Determine the (x, y) coordinate at the center of the cell enclosing the given text.  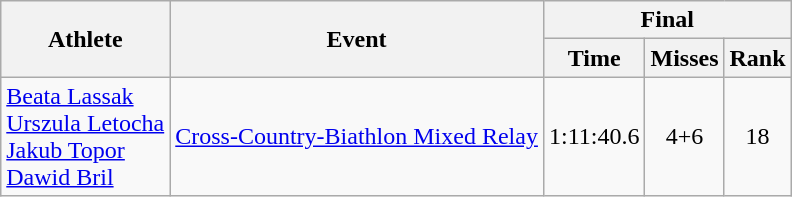
Event (357, 39)
Athlete (86, 39)
Misses (684, 58)
Rank (758, 58)
18 (758, 136)
1:11:40.6 (594, 136)
4+6 (684, 136)
Final (667, 20)
Time (594, 58)
Beata LassakUrszula LetochaJakub ToporDawid Bril (86, 136)
Cross-Country-Biathlon Mixed Relay (357, 136)
